Identify which cell holds the provided text, then report its (x, y) central coordinate. 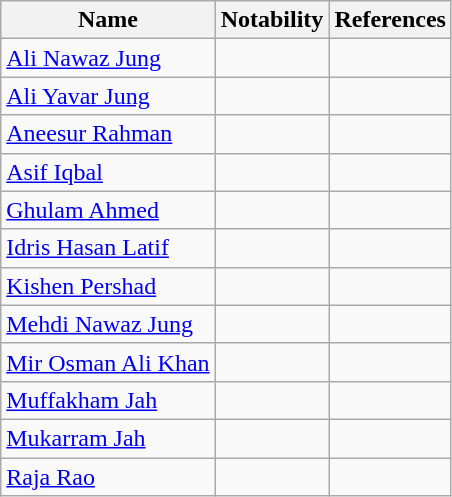
Mir Osman Ali Khan (108, 362)
Kishen Pershad (108, 286)
Asif Iqbal (108, 172)
Ali Yavar Jung (108, 96)
Muffakham Jah (108, 400)
Aneesur Rahman (108, 134)
Idris Hasan Latif (108, 248)
Raja Rao (108, 477)
Mukarram Jah (108, 438)
Name (108, 20)
Notability (272, 20)
Ali Nawaz Jung (108, 58)
References (390, 20)
Mehdi Nawaz Jung (108, 324)
Ghulam Ahmed (108, 210)
